Return the [X, Y] coordinate for the center point of the cell that contains the specified text.  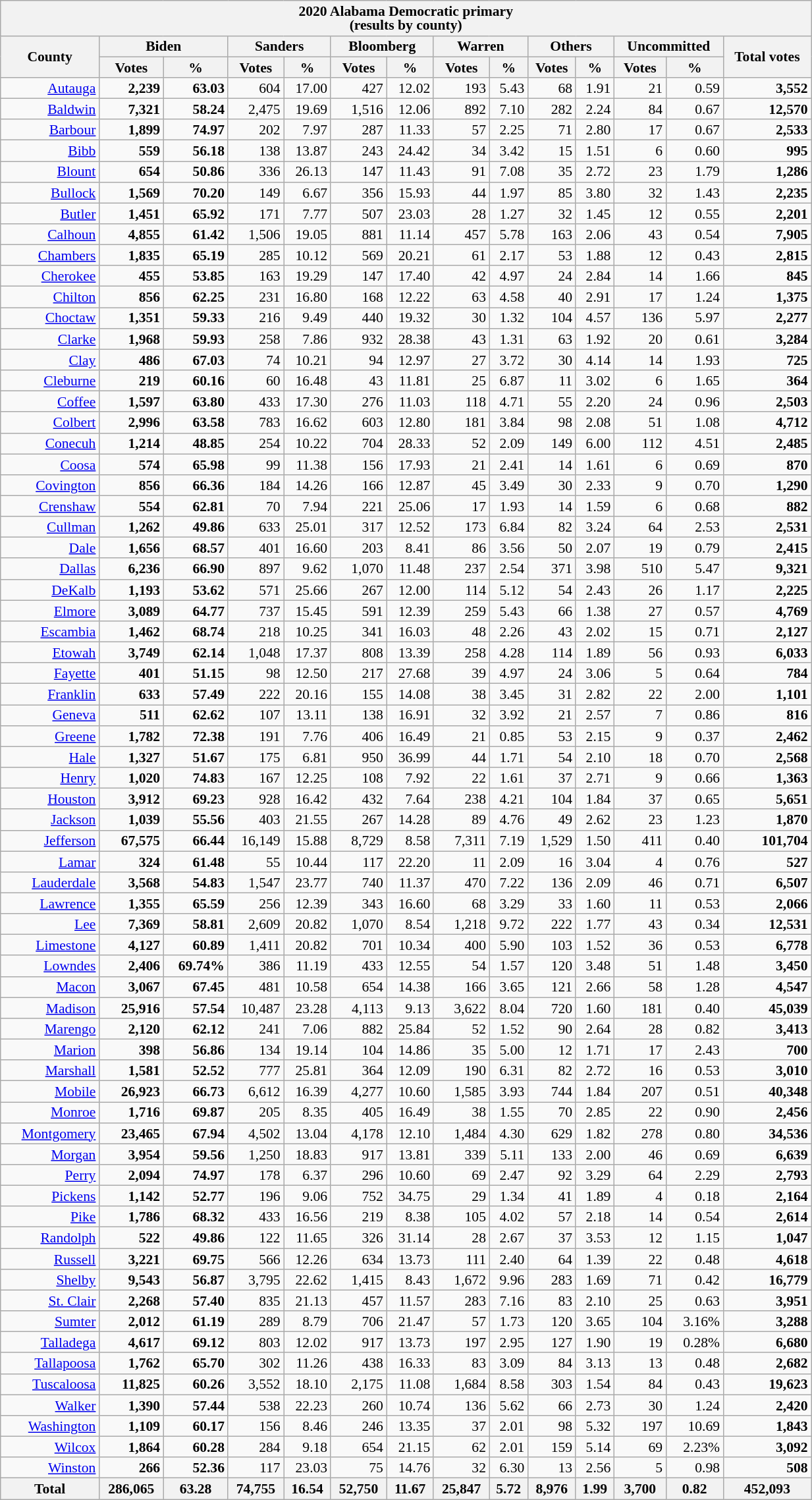
7.64 [410, 799]
2,456 [767, 1113]
1,835 [131, 256]
4,178 [358, 1134]
4,712 [767, 423]
13.11 [308, 715]
3,067 [131, 987]
74,755 [256, 1489]
1,047 [767, 1238]
1,363 [767, 778]
4,502 [256, 1134]
Winston [50, 1468]
16.42 [308, 799]
835 [256, 1301]
112 [640, 443]
203 [358, 548]
Butler [50, 213]
16.62 [308, 423]
2,239 [131, 88]
64.77 [196, 611]
60.17 [196, 1426]
24.42 [410, 151]
3.06 [595, 674]
Tuscaloosa [50, 1384]
45,039 [767, 1008]
69.75 [196, 1259]
Marengo [50, 1029]
995 [767, 151]
9.49 [308, 318]
14.38 [410, 987]
159 [552, 1447]
16.33 [410, 1364]
1,672 [461, 1280]
336 [256, 172]
14.28 [410, 820]
881 [358, 235]
1,218 [461, 924]
0.61 [694, 339]
2.84 [595, 277]
3,622 [461, 1008]
218 [256, 632]
19.14 [308, 1050]
4,277 [358, 1092]
10.21 [308, 360]
10.12 [308, 256]
0.98 [694, 1468]
783 [256, 423]
1,101 [767, 694]
296 [358, 1175]
191 [256, 736]
Limestone [50, 945]
14.76 [410, 1468]
3,010 [767, 1070]
1.34 [508, 1196]
14.86 [410, 1050]
0.28% [694, 1343]
1,484 [461, 1134]
604 [256, 88]
3,450 [767, 966]
1,286 [767, 172]
16,779 [767, 1280]
12,531 [767, 924]
6,778 [767, 945]
2.41 [508, 464]
2,568 [767, 757]
403 [256, 820]
Randolph [50, 1238]
Bibb [50, 151]
1.69 [595, 1280]
1,415 [358, 1280]
Total [50, 1489]
1,375 [767, 297]
2,094 [131, 1175]
48 [461, 632]
61 [461, 256]
2,793 [767, 1175]
5.14 [595, 1447]
14.08 [410, 694]
18.10 [308, 1384]
816 [767, 715]
1,569 [131, 193]
243 [358, 151]
287 [358, 130]
25,847 [461, 1489]
0.90 [694, 1113]
289 [256, 1321]
Clarke [50, 339]
356 [358, 193]
Chambers [50, 256]
34 [461, 151]
26 [640, 590]
1.79 [694, 172]
Houston [50, 799]
Washington [50, 1426]
Pike [50, 1217]
1,109 [131, 1426]
Russell [50, 1259]
3.04 [595, 862]
Calhoun [50, 235]
53.62 [196, 590]
341 [358, 632]
2,120 [131, 1029]
196 [256, 1196]
7.19 [508, 841]
2.73 [595, 1405]
15.88 [308, 841]
2020 Alabama Democratic primary(results by county) [406, 18]
202 [256, 130]
12.06 [410, 109]
6,680 [767, 1343]
2,609 [256, 924]
Hale [50, 757]
67,575 [131, 841]
0.63 [694, 1301]
0.93 [694, 653]
56 [640, 653]
Barbour [50, 130]
63.28 [196, 1489]
1.82 [595, 1134]
67.94 [196, 1134]
99 [256, 464]
9.62 [308, 569]
720 [552, 1008]
2.53 [694, 527]
8.38 [410, 1217]
0.66 [694, 778]
25,916 [131, 1008]
Greene [50, 736]
1.59 [595, 507]
1,020 [131, 778]
17.40 [410, 277]
11.65 [308, 1238]
256 [256, 904]
0.57 [694, 611]
1,355 [131, 904]
10.74 [410, 1405]
122 [256, 1238]
0.42 [694, 1280]
Cullman [50, 527]
17.30 [308, 402]
438 [358, 1364]
16.56 [308, 1217]
Wilcox [50, 1447]
205 [256, 1113]
57.40 [196, 1301]
4.30 [508, 1134]
2.64 [595, 1029]
1,843 [767, 1426]
4,127 [131, 945]
101,704 [767, 841]
16.48 [308, 381]
701 [358, 945]
2.71 [595, 778]
27.68 [410, 674]
1,411 [256, 945]
1,597 [131, 402]
510 [640, 569]
12.10 [410, 1134]
57.49 [196, 694]
Lamar [50, 862]
21.55 [308, 820]
3,568 [131, 883]
17.00 [308, 88]
7.86 [308, 339]
634 [358, 1259]
221 [358, 507]
89 [461, 820]
2,420 [767, 1405]
2,175 [358, 1384]
22.62 [308, 1280]
1.97 [508, 193]
1,547 [256, 883]
Choctaw [50, 318]
0.86 [694, 715]
1,899 [131, 130]
1,142 [131, 1196]
25.84 [410, 1029]
2.20 [595, 402]
Fayette [50, 674]
3,413 [767, 1029]
5.78 [508, 235]
107 [256, 715]
5.97 [694, 318]
33 [552, 904]
Henry [50, 778]
1.91 [595, 88]
7.92 [410, 778]
808 [358, 653]
11.38 [308, 464]
406 [358, 736]
1,390 [131, 1405]
302 [256, 1364]
1,351 [131, 318]
9,321 [767, 569]
246 [358, 1426]
10.22 [308, 443]
2,164 [767, 1196]
6.30 [508, 1468]
173 [461, 527]
Marion [50, 1050]
53.85 [196, 277]
175 [256, 757]
Dale [50, 548]
Bloomberg [382, 46]
Tallapoosa [50, 1364]
50 [552, 548]
217 [358, 674]
Elmore [50, 611]
Mobile [50, 1092]
3.93 [508, 1092]
DeKalb [50, 590]
11.03 [410, 402]
60.16 [196, 381]
121 [552, 987]
36.99 [410, 757]
91 [461, 172]
725 [767, 360]
67.45 [196, 987]
61.48 [196, 862]
0.55 [694, 213]
Franklin [50, 694]
4.14 [595, 360]
2,268 [131, 1301]
19.32 [410, 318]
16.80 [308, 297]
3,288 [767, 1321]
8,976 [552, 1489]
0.76 [694, 862]
511 [131, 715]
66.73 [196, 1092]
286,065 [131, 1489]
486 [131, 360]
0.51 [694, 1092]
0.18 [694, 1196]
16.91 [410, 715]
7.08 [508, 172]
40,348 [767, 1092]
65.19 [196, 256]
31.14 [410, 1238]
9.18 [308, 1447]
85 [552, 193]
7.16 [508, 1301]
133 [552, 1154]
481 [256, 987]
41 [552, 1196]
398 [131, 1050]
Lowndes [50, 966]
51.15 [196, 674]
65.70 [196, 1364]
21.13 [308, 1301]
1,782 [131, 736]
6.31 [508, 1070]
118 [461, 402]
Montgomery [50, 1134]
569 [358, 256]
1,039 [131, 820]
8.54 [410, 924]
4,855 [131, 235]
21.15 [410, 1447]
1,462 [131, 632]
36 [640, 945]
1.99 [595, 1489]
11.26 [308, 1364]
23.28 [308, 1008]
26,923 [131, 1092]
706 [358, 1321]
241 [256, 1029]
2,614 [767, 1217]
10,487 [256, 1008]
Macon [50, 987]
339 [461, 1154]
2.23% [694, 1447]
2,682 [767, 1364]
12.55 [410, 966]
Chilton [50, 297]
Blount [50, 172]
1.45 [595, 213]
11.57 [410, 1301]
59.56 [196, 1154]
193 [461, 88]
58 [640, 987]
18 [640, 757]
62.12 [196, 1029]
4.28 [508, 653]
Morgan [50, 1154]
52.52 [196, 1070]
8.41 [410, 548]
11.19 [308, 966]
2.40 [508, 1259]
3.09 [508, 1364]
56.18 [196, 151]
343 [358, 904]
127 [552, 1343]
238 [461, 799]
4,618 [767, 1259]
2,531 [767, 527]
4,617 [131, 1343]
St. Clair [50, 1301]
Cleburne [50, 381]
1.57 [508, 966]
10.58 [308, 987]
15.93 [410, 193]
5.12 [508, 590]
2.62 [595, 820]
2.06 [595, 235]
0.37 [694, 736]
3,749 [131, 653]
3.24 [595, 527]
5.62 [508, 1405]
7,311 [461, 841]
3,912 [131, 799]
56.86 [196, 1050]
86 [461, 548]
2,485 [767, 443]
2.56 [595, 1468]
19.29 [308, 277]
1.48 [694, 966]
2.66 [595, 987]
22.23 [308, 1405]
8.79 [308, 1321]
19.05 [308, 235]
0.60 [694, 151]
6.87 [508, 381]
3,954 [131, 1154]
6.00 [595, 443]
1,193 [131, 590]
Bullock [50, 193]
0.68 [694, 507]
3,089 [131, 611]
9.06 [308, 1196]
950 [358, 757]
278 [640, 1134]
58.81 [196, 924]
13.39 [410, 653]
5,651 [767, 799]
2.85 [595, 1113]
2,235 [767, 193]
1.38 [595, 611]
1.17 [694, 590]
Covington [50, 486]
12.80 [410, 423]
10.44 [308, 862]
103 [552, 945]
1.27 [508, 213]
11,825 [131, 1384]
452,093 [767, 1489]
Lauderdale [50, 883]
266 [131, 1468]
12.87 [410, 486]
9.72 [508, 924]
6.37 [308, 1175]
Clay [50, 360]
7.77 [308, 213]
3,284 [767, 339]
2,415 [767, 548]
3.49 [508, 486]
57.54 [196, 1008]
108 [358, 778]
167 [256, 778]
3.98 [595, 569]
16,149 [256, 841]
574 [131, 464]
Crenshaw [50, 507]
12.00 [410, 590]
744 [552, 1092]
1.43 [694, 193]
6.81 [308, 757]
704 [358, 443]
2.08 [595, 423]
7,905 [767, 235]
Coffee [50, 402]
1.23 [694, 820]
4.71 [508, 402]
1.77 [595, 924]
7.94 [308, 507]
571 [256, 590]
42 [461, 277]
1,870 [767, 820]
190 [461, 1070]
7,321 [131, 109]
1,529 [552, 841]
Biden [163, 46]
13.81 [410, 1154]
3,951 [767, 1301]
0.80 [694, 1134]
2.17 [508, 256]
65.92 [196, 213]
2.07 [595, 548]
9,543 [131, 1280]
63.03 [196, 88]
34,536 [767, 1134]
2,277 [767, 318]
69.87 [196, 1113]
Lee [50, 924]
39 [461, 674]
62.62 [196, 715]
4,113 [358, 1008]
31 [552, 694]
2,406 [131, 966]
63.58 [196, 423]
9.13 [410, 1008]
8.04 [508, 1008]
303 [552, 1384]
66.44 [196, 841]
4.02 [508, 1217]
928 [256, 799]
538 [256, 1405]
Baldwin [50, 109]
Sumter [50, 1321]
2.47 [508, 1175]
566 [256, 1259]
Lawrence [50, 904]
737 [256, 611]
59.93 [196, 339]
22.20 [410, 862]
Jefferson [50, 841]
2.95 [508, 1343]
2,996 [131, 423]
1.39 [595, 1259]
2.57 [595, 715]
Others [570, 46]
62 [461, 1447]
52.77 [196, 1196]
10.34 [410, 945]
Marshall [50, 1070]
40 [552, 297]
74 [256, 360]
897 [256, 569]
11.81 [410, 381]
1,585 [461, 1092]
2,815 [767, 256]
62.14 [196, 653]
1,656 [131, 548]
2.25 [508, 130]
15.45 [308, 611]
1,684 [461, 1384]
28.33 [410, 443]
508 [767, 1468]
4.51 [694, 443]
28.38 [410, 339]
16.03 [410, 632]
Uncommitted [668, 46]
Escambia [50, 632]
19.69 [308, 109]
Sanders [279, 46]
Autauga [50, 88]
237 [461, 569]
Talladega [50, 1343]
18.83 [308, 1154]
69.12 [196, 1343]
57.44 [196, 1405]
25.66 [308, 590]
12.22 [410, 297]
1,262 [131, 527]
178 [256, 1175]
2,503 [767, 402]
371 [552, 569]
892 [461, 109]
12.26 [308, 1259]
1.50 [595, 841]
34.75 [410, 1196]
2.33 [595, 486]
54.83 [196, 883]
8.35 [308, 1113]
Coosa [50, 464]
740 [358, 883]
3,092 [767, 1447]
1,762 [131, 1364]
111 [461, 1259]
25.06 [410, 507]
29 [461, 1196]
County [50, 57]
405 [358, 1113]
12.25 [308, 778]
3.80 [595, 193]
3.48 [595, 966]
2.29 [694, 1175]
1.54 [595, 1384]
184 [256, 486]
0.79 [694, 548]
Colbert [50, 423]
Shelby [50, 1280]
59.33 [196, 318]
6,612 [256, 1092]
67.03 [196, 360]
61.42 [196, 235]
411 [640, 841]
69.23 [196, 799]
2.91 [595, 297]
171 [256, 213]
60.89 [196, 945]
68.74 [196, 632]
Monroe [50, 1113]
432 [358, 799]
2.80 [595, 130]
70.20 [196, 193]
4.57 [595, 318]
2,066 [767, 904]
155 [358, 694]
11.08 [410, 1384]
60.28 [196, 1447]
559 [131, 151]
12.50 [308, 674]
2.02 [595, 632]
784 [767, 674]
2.26 [508, 632]
63.80 [196, 402]
69.74% [196, 966]
Perry [50, 1175]
231 [256, 297]
5.00 [508, 1050]
11.43 [410, 172]
591 [358, 611]
134 [256, 1050]
2,201 [767, 213]
Geneva [50, 715]
72.38 [196, 736]
17.37 [308, 653]
5.32 [595, 1426]
Madison [50, 1008]
75 [358, 1468]
3.42 [508, 151]
6,507 [767, 883]
1.88 [595, 256]
168 [358, 297]
1.92 [595, 339]
285 [256, 256]
4.21 [508, 799]
1.73 [508, 1321]
3.53 [595, 1238]
1.28 [694, 987]
56.87 [196, 1280]
60.26 [196, 1384]
49 [552, 820]
216 [256, 318]
1,516 [358, 109]
7.76 [308, 736]
752 [358, 1196]
20.16 [308, 694]
0.34 [694, 924]
25.01 [308, 527]
2,475 [256, 109]
23,465 [131, 1134]
3.56 [508, 548]
317 [358, 527]
10.25 [308, 632]
45 [461, 486]
629 [552, 1134]
1.66 [694, 277]
6.67 [308, 193]
20 [640, 339]
0.59 [694, 88]
66.90 [196, 569]
55.56 [196, 820]
1.51 [595, 151]
3.13 [595, 1364]
3.84 [508, 423]
326 [358, 1238]
3.72 [508, 360]
94 [358, 360]
507 [358, 213]
1,214 [131, 443]
1.31 [508, 339]
1,864 [131, 1447]
2,462 [767, 736]
1.08 [694, 423]
10.69 [694, 1426]
19,623 [767, 1384]
58.24 [196, 109]
Warren [481, 46]
0.85 [508, 736]
4,769 [767, 611]
1.32 [508, 318]
7.97 [308, 130]
522 [131, 1238]
68.32 [196, 1217]
62.81 [196, 507]
6,033 [767, 653]
17.93 [410, 464]
20.21 [410, 256]
13.87 [308, 151]
324 [131, 862]
2,012 [131, 1321]
4,547 [767, 987]
Jackson [50, 820]
25.81 [308, 1070]
65.98 [196, 464]
260 [358, 1405]
3,221 [131, 1259]
1.65 [694, 381]
0.65 [694, 799]
1.55 [508, 1113]
0.64 [694, 674]
68.57 [196, 548]
61.19 [196, 1321]
1,968 [131, 339]
455 [131, 277]
777 [256, 1070]
12.09 [410, 1070]
65.59 [196, 904]
66.36 [196, 486]
440 [358, 318]
6.84 [508, 527]
2,225 [767, 590]
5.47 [694, 569]
92 [552, 1175]
5.11 [508, 1154]
13.35 [410, 1426]
12.97 [410, 360]
2.67 [508, 1238]
4.58 [508, 297]
Dallas [50, 569]
74.83 [196, 778]
284 [256, 1447]
1,451 [131, 213]
3.92 [508, 715]
62.25 [196, 297]
1.90 [595, 1343]
Conecuh [50, 443]
803 [256, 1343]
2,533 [767, 130]
932 [358, 339]
5.72 [508, 1489]
16.39 [308, 1092]
Total votes [767, 57]
7.10 [508, 109]
12,570 [767, 109]
386 [256, 966]
14.26 [308, 486]
7 [640, 715]
11.14 [410, 235]
470 [461, 883]
870 [767, 464]
Cherokee [50, 277]
5.90 [508, 945]
1,716 [131, 1113]
1,048 [256, 653]
50.86 [196, 172]
2.15 [595, 736]
3.16% [694, 1321]
11.33 [410, 130]
13.04 [308, 1134]
26.13 [308, 172]
48.85 [196, 443]
1,290 [767, 486]
3.02 [595, 381]
2.82 [595, 694]
16.54 [308, 1489]
Pickens [50, 1196]
52,750 [358, 1489]
259 [461, 611]
11.67 [410, 1489]
7.22 [508, 883]
527 [767, 862]
1,327 [131, 757]
23.77 [308, 883]
60 [256, 381]
427 [358, 88]
603 [358, 423]
3.45 [508, 694]
1,786 [131, 1217]
21.47 [410, 1321]
400 [461, 945]
1.15 [694, 1238]
51.67 [196, 757]
7,369 [131, 924]
105 [461, 1217]
11.37 [410, 883]
2,127 [767, 632]
207 [640, 1092]
6,639 [767, 1154]
Walker [50, 1405]
12.52 [410, 527]
2.24 [595, 109]
700 [767, 1050]
1,581 [131, 1070]
554 [131, 507]
9.96 [508, 1280]
254 [256, 443]
845 [767, 277]
90 [552, 1029]
2.54 [508, 569]
1,506 [256, 235]
Etowah [50, 653]
276 [358, 402]
8.46 [308, 1426]
8,729 [358, 841]
3,700 [640, 1489]
282 [552, 109]
1,250 [256, 1154]
3,795 [256, 1280]
11.48 [410, 569]
2.18 [595, 1217]
6,236 [131, 569]
8.43 [410, 1280]
7.06 [308, 1029]
4.76 [508, 820]
52.36 [196, 1468]
0.96 [694, 402]
